Identify which cell holds the provided text, then report its (x, y) central coordinate. 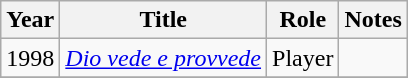
Role (303, 20)
Title (164, 20)
1998 (30, 58)
Player (303, 58)
Dio vede e provvede (164, 58)
Year (30, 20)
Notes (373, 20)
